For the text-containing cell, return its midpoint in (X, Y) coordinate format. 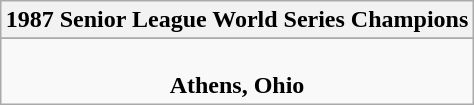
1987 Senior League World Series Champions (237, 20)
Athens, Ohio (237, 72)
